Scan for the cell matching the given text and deliver its [x, y] coordinate at center. 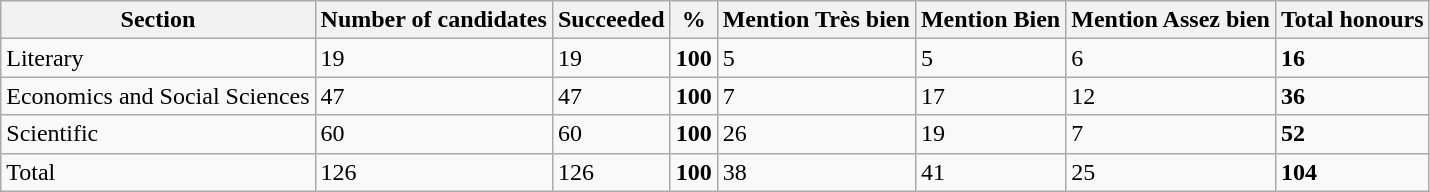
Mention Bien [990, 20]
Economics and Social Sciences [158, 96]
6 [1171, 58]
52 [1352, 134]
Number of candidates [434, 20]
12 [1171, 96]
36 [1352, 96]
16 [1352, 58]
26 [816, 134]
Section [158, 20]
25 [1171, 172]
17 [990, 96]
Mention Assez bien [1171, 20]
Mention Très bien [816, 20]
% [694, 20]
Total [158, 172]
Succeeded [611, 20]
38 [816, 172]
104 [1352, 172]
Scientific [158, 134]
Literary [158, 58]
Total honours [1352, 20]
41 [990, 172]
